Extract the [X, Y] coordinate from the center of the cell holding the provided text.  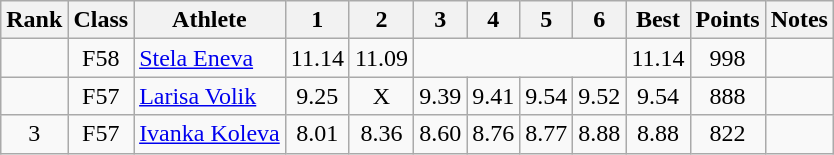
6 [600, 20]
5 [546, 20]
Rank [34, 20]
Best [658, 20]
2 [381, 20]
8.01 [317, 134]
11.09 [381, 58]
Larisa Volik [210, 96]
998 [728, 58]
8.60 [440, 134]
X [381, 96]
4 [494, 20]
Athlete [210, 20]
F58 [101, 58]
8.76 [494, 134]
Class [101, 20]
8.77 [546, 134]
9.52 [600, 96]
9.25 [317, 96]
Ivanka Koleva [210, 134]
8.36 [381, 134]
822 [728, 134]
Notes [799, 20]
888 [728, 96]
9.41 [494, 96]
Stela Eneva [210, 58]
9.39 [440, 96]
1 [317, 20]
Points [728, 20]
